Capture the cell that displays the provided text and extract its [X, Y] central coordinate. 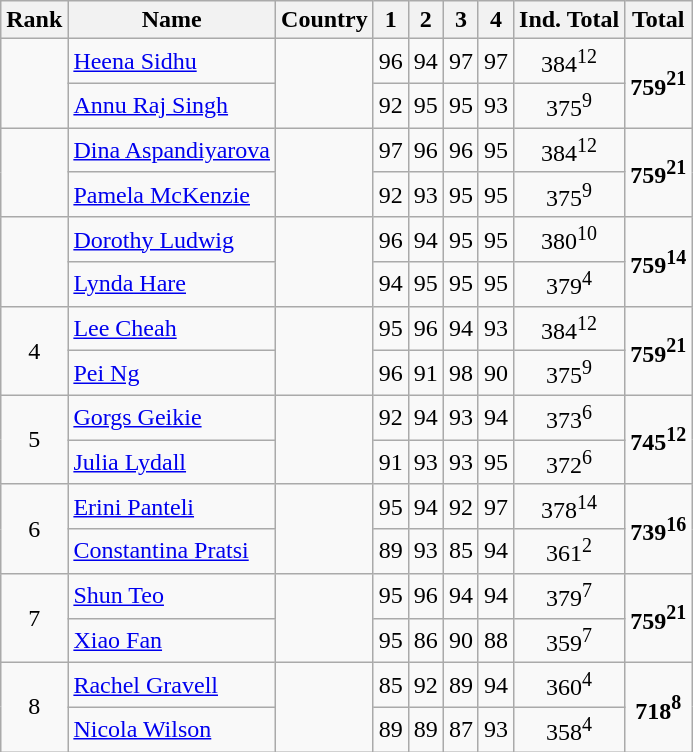
75914 [658, 262]
3584 [570, 730]
6 [34, 528]
Julia Lydall [172, 462]
Dorothy Ludwig [172, 240]
Xiao Fan [172, 640]
Total [658, 20]
7 [34, 618]
2 [426, 20]
5 [34, 440]
3604 [570, 686]
Constantina Pratsi [172, 552]
7188 [658, 708]
Rank [34, 20]
Dina Aspandiyarova [172, 150]
88 [496, 640]
3612 [570, 552]
86 [426, 640]
37814 [570, 506]
3 [460, 20]
87 [460, 730]
98 [460, 374]
Shun Teo [172, 596]
1 [390, 20]
3794 [570, 284]
Annu Raj Singh [172, 106]
Pei Ng [172, 374]
Ind. Total [570, 20]
3726 [570, 462]
38010 [570, 240]
Rachel Gravell [172, 686]
3736 [570, 418]
Nicola Wilson [172, 730]
Name [172, 20]
Gorgs Geikie [172, 418]
Pamela McKenzie [172, 194]
Lee Cheah [172, 328]
Heena Sidhu [172, 62]
73916 [658, 528]
3797 [570, 596]
3597 [570, 640]
Lynda Hare [172, 284]
74512 [658, 440]
Country [325, 20]
8 [34, 708]
Erini Panteli [172, 506]
